Output the (X, Y) coordinate of the center of the cell containing the given text.  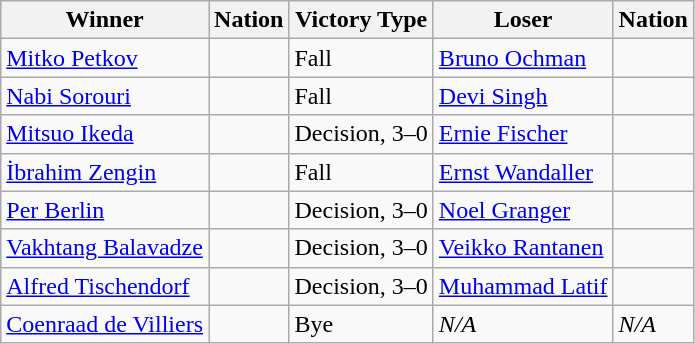
Bruno Ochman (523, 58)
Veikko Rantanen (523, 248)
Nabi Sorouri (105, 96)
Devi Singh (523, 96)
Noel Granger (523, 210)
İbrahim Zengin (105, 172)
Per Berlin (105, 210)
Vakhtang Balavadze (105, 248)
Muhammad Latif (523, 286)
Alfred Tischendorf (105, 286)
Mitsuo Ikeda (105, 134)
Mitko Petkov (105, 58)
Loser (523, 20)
Victory Type (361, 20)
Ernie Fischer (523, 134)
Ernst Wandaller (523, 172)
Bye (361, 324)
Winner (105, 20)
Coenraad de Villiers (105, 324)
